Pinpoint the cell where the given text exists, returning its [X, Y] midpoint coordinate. 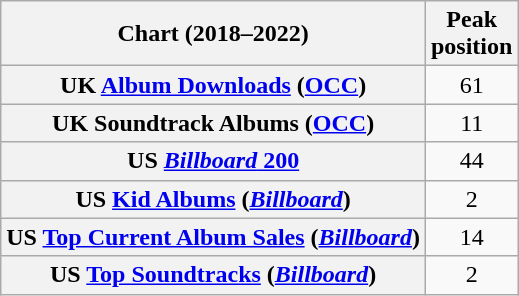
Peakposition [471, 34]
61 [471, 85]
UK Album Downloads (OCC) [214, 85]
Chart (2018–2022) [214, 34]
US Kid Albums (Billboard) [214, 199]
11 [471, 123]
US Top Soundtracks (Billboard) [214, 275]
14 [471, 237]
44 [471, 161]
US Billboard 200 [214, 161]
UK Soundtrack Albums (OCC) [214, 123]
US Top Current Album Sales (Billboard) [214, 237]
